For the text-containing cell, return its midpoint in [x, y] coordinate format. 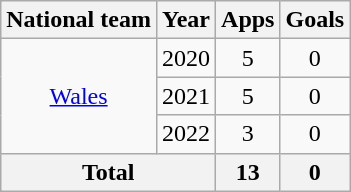
Apps [248, 20]
Total [108, 172]
3 [248, 134]
National team [79, 20]
2020 [186, 58]
13 [248, 172]
2022 [186, 134]
Goals [315, 20]
Year [186, 20]
2021 [186, 96]
Wales [79, 96]
